Determine the (x, y) coordinate at the center of the cell enclosing the given text.  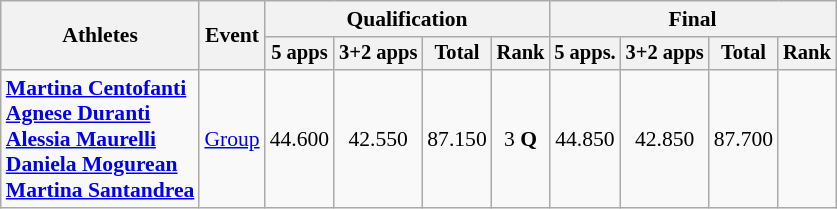
5 apps. (584, 54)
Martina CentofantiAgnese DurantiAlessia MaurelliDaniela MogureanMartina Santandrea (100, 139)
44.850 (584, 139)
44.600 (300, 139)
Qualification (408, 19)
3 Q (521, 139)
42.850 (665, 139)
Group (232, 139)
Final (692, 19)
87.150 (456, 139)
Event (232, 36)
Athletes (100, 36)
87.700 (744, 139)
42.550 (378, 139)
5 apps (300, 54)
